Return the [x, y] coordinate for the center point of the cell that contains the specified text.  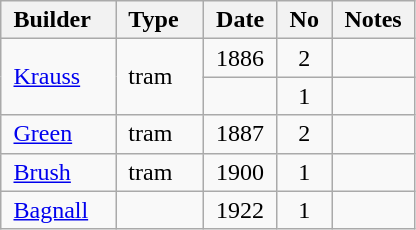
1886 [240, 58]
Brush [58, 172]
1922 [240, 210]
1900 [240, 172]
Notes [374, 20]
Green [58, 134]
No [304, 20]
Krauss [58, 77]
Type [160, 20]
Date [240, 20]
Builder [58, 20]
1887 [240, 134]
Bagnall [58, 210]
